Detect which cell encompasses the target text, then output its (X, Y) center coordinate. 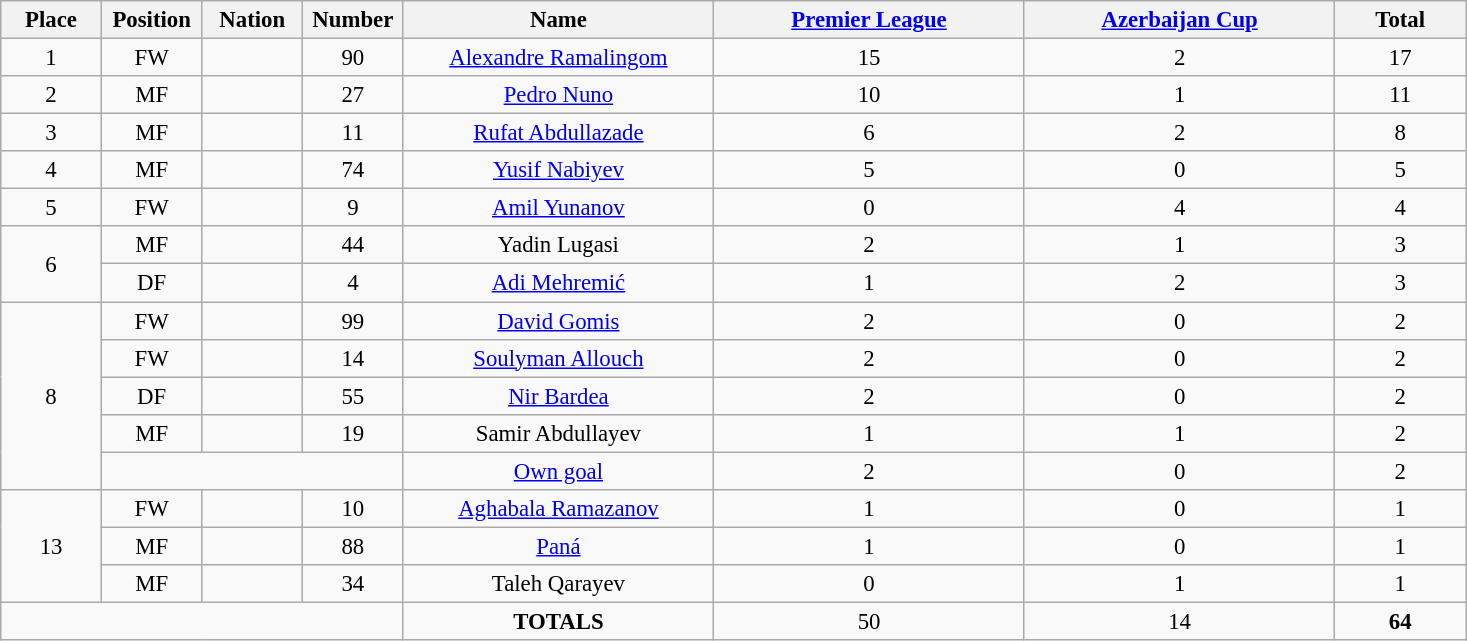
Pedro Nuno (558, 95)
Azerbaijan Cup (1180, 20)
Adi Mehremić (558, 283)
74 (354, 170)
19 (354, 433)
34 (354, 584)
Name (558, 20)
Nation (252, 20)
Own goal (558, 471)
Alexandre Ramalingom (558, 58)
13 (52, 546)
44 (354, 245)
Taleh Qarayev (558, 584)
17 (1400, 58)
Position (152, 20)
55 (354, 396)
15 (870, 58)
Yadin Lugasi (558, 245)
99 (354, 321)
50 (870, 621)
Number (354, 20)
Nir Bardea (558, 396)
Yusif Nabiyev (558, 170)
Total (1400, 20)
9 (354, 208)
Rufat Abdullazade (558, 133)
Place (52, 20)
Amil Yunanov (558, 208)
27 (354, 95)
Premier League (870, 20)
90 (354, 58)
64 (1400, 621)
Paná (558, 546)
TOTALS (558, 621)
Samir Abdullayev (558, 433)
David Gomis (558, 321)
Aghabala Ramazanov (558, 509)
88 (354, 546)
Soulyman Allouch (558, 358)
